Pinpoint the cell where the given text exists, returning its (x, y) midpoint coordinate. 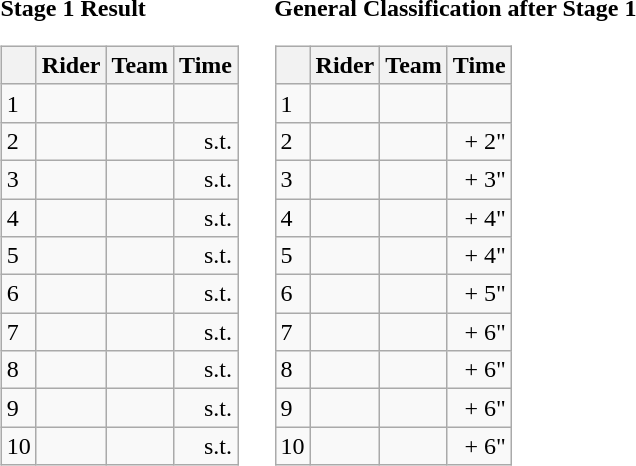
+ 5" (479, 294)
+ 2" (479, 141)
+ 3" (479, 179)
